Provide the (X, Y) coordinate of the cell's center where the given text is located.  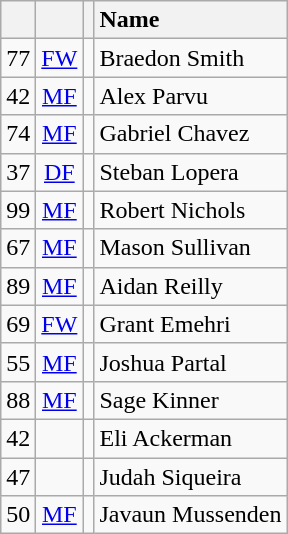
Grant Emehri (190, 324)
Alex Parvu (190, 96)
Braedon Smith (190, 58)
Aidan Reilly (190, 286)
Judah Siqueira (190, 477)
74 (18, 134)
Eli Ackerman (190, 438)
89 (18, 286)
55 (18, 362)
99 (18, 210)
Name (190, 20)
37 (18, 172)
77 (18, 58)
Gabriel Chavez (190, 134)
Steban Lopera (190, 172)
Joshua Partal (190, 362)
67 (18, 248)
Sage Kinner (190, 400)
47 (18, 477)
88 (18, 400)
69 (18, 324)
Javaun Mussenden (190, 515)
Robert Nichols (190, 210)
Mason Sullivan (190, 248)
50 (18, 515)
DF (60, 172)
